Extract the (x, y) coordinate from the center of the cell holding the provided text.  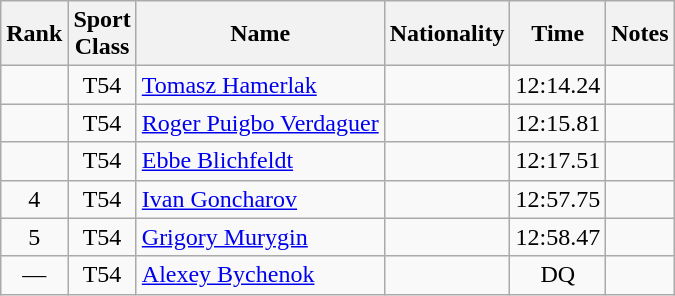
12:58.47 (558, 237)
Alexey Bychenok (260, 275)
Nationality (447, 34)
Grigory Murygin (260, 237)
12:14.24 (558, 85)
Ivan Goncharov (260, 199)
4 (34, 199)
— (34, 275)
Rank (34, 34)
Time (558, 34)
Ebbe Blichfeldt (260, 161)
12:15.81 (558, 123)
5 (34, 237)
Roger Puigbo Verdaguer (260, 123)
DQ (558, 275)
Name (260, 34)
12:17.51 (558, 161)
Notes (640, 34)
12:57.75 (558, 199)
SportClass (102, 34)
Tomasz Hamerlak (260, 85)
